Locate the cell with the specified text and output its (X, Y) center coordinate. 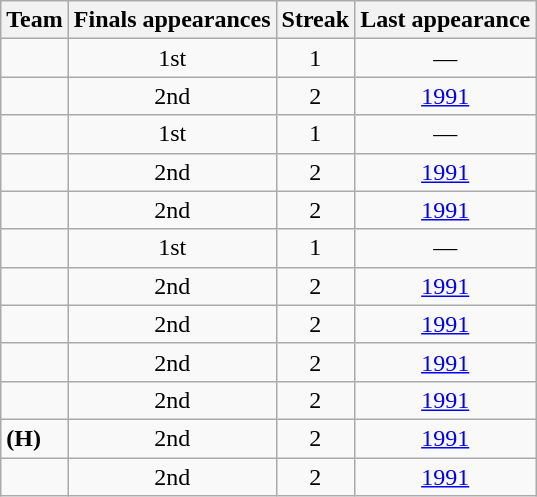
(H) (35, 438)
Last appearance (446, 20)
Finals appearances (172, 20)
Streak (316, 20)
Team (35, 20)
